For the text-containing cell, return its midpoint in (x, y) coordinate format. 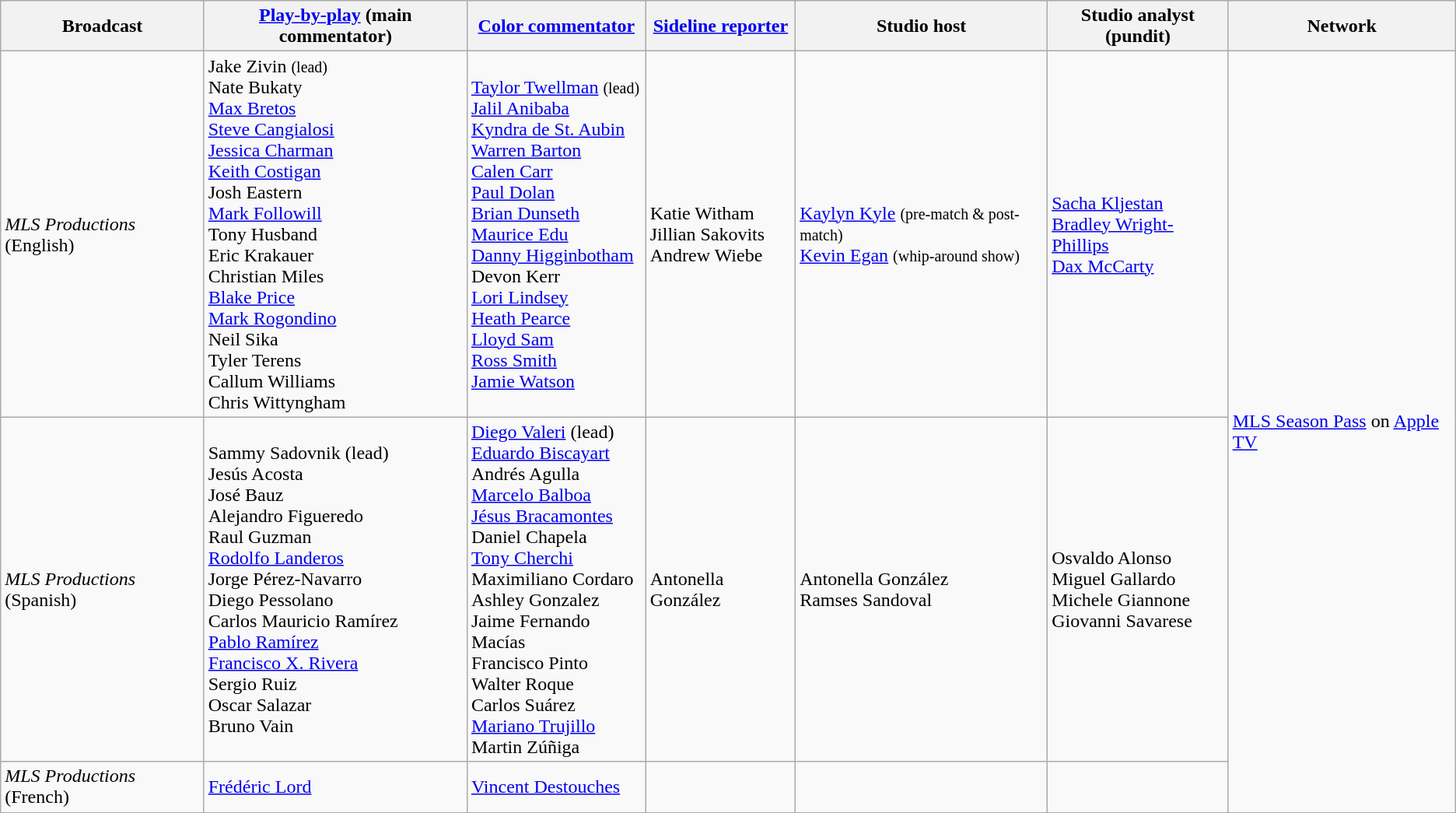
Studio analyst (pundit) (1138, 26)
Frédéric Lord (335, 787)
Studio host (922, 26)
Osvaldo AlonsoMiguel GallardoMichele GiannoneGiovanni Savarese (1138, 590)
Sacha KljestanBradley Wright-PhillipsDax McCarty (1138, 234)
Katie WithamJillian SakovitsAndrew Wiebe (720, 234)
Antonella González (720, 590)
MLS Season Pass on Apple TV (1342, 432)
Play-by-play (main commentator) (335, 26)
Broadcast (103, 26)
MLS Productions (English) (103, 234)
Vincent Destouches (556, 787)
MLS Productions (Spanish) (103, 590)
Antonella GonzálezRamses Sandoval (922, 590)
Sideline reporter (720, 26)
MLS Productions (French) (103, 787)
Kaylyn Kyle (pre-match & post-match) Kevin Egan (whip-around show) (922, 234)
Color commentator (556, 26)
Network (1342, 26)
